For the text-containing cell, return its midpoint in [X, Y] coordinate format. 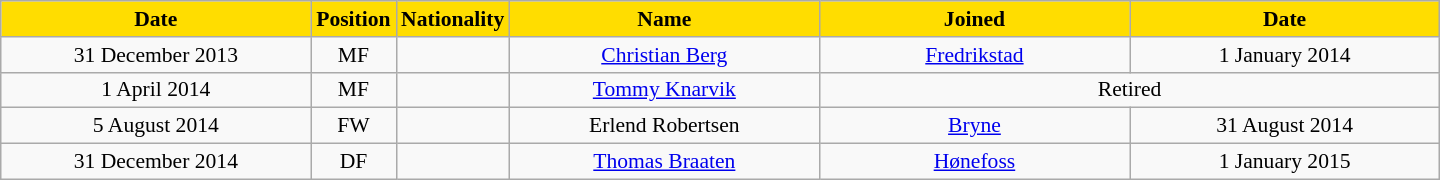
Joined [974, 19]
1 January 2014 [1285, 55]
Hønefoss [974, 162]
Name [664, 19]
5 August 2014 [156, 126]
1 April 2014 [156, 90]
Position [354, 19]
Retired [1129, 90]
1 January 2015 [1285, 162]
31 August 2014 [1285, 126]
Bryne [974, 126]
Erlend Robertsen [664, 126]
Tommy Knarvik [664, 90]
Nationality [452, 19]
31 December 2013 [156, 55]
Fredrikstad [974, 55]
DF [354, 162]
Thomas Braaten [664, 162]
Christian Berg [664, 55]
FW [354, 126]
31 December 2014 [156, 162]
